Locate the cell with the specified text and output its (x, y) center coordinate. 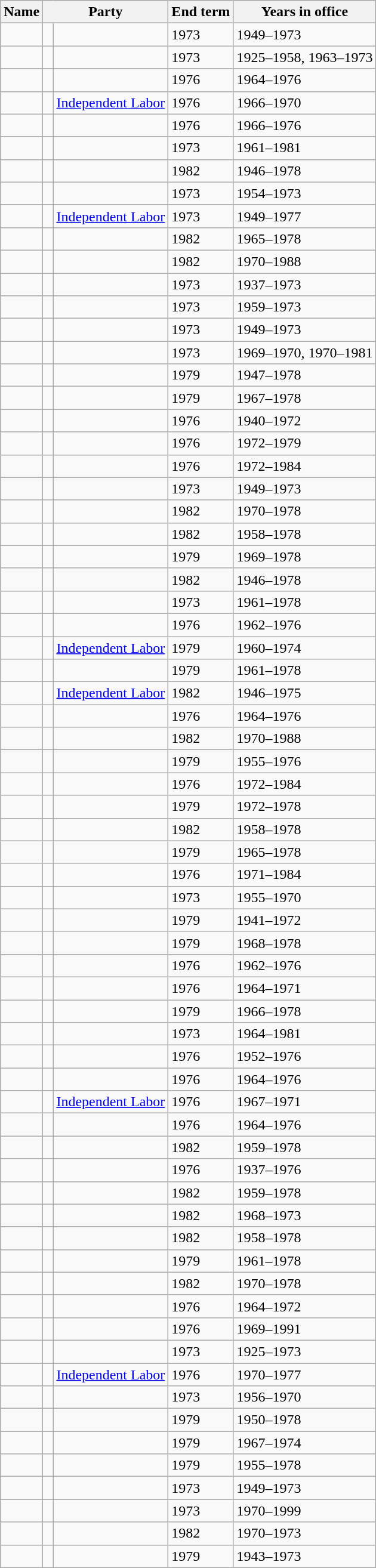
1937–1973 (304, 285)
1970–1973 (304, 1533)
1954–1973 (304, 193)
1967–1971 (304, 1102)
1971–1984 (304, 875)
1966–1976 (304, 125)
1950–1978 (304, 1420)
1949–1977 (304, 216)
1947–1978 (304, 375)
1966–1978 (304, 1011)
1960–1974 (304, 647)
1955–1978 (304, 1465)
1967–1974 (304, 1443)
Party (106, 12)
1940–1972 (304, 421)
1970–1999 (304, 1511)
1941–1972 (304, 920)
1955–1976 (304, 761)
1946–1975 (304, 693)
1964–1972 (304, 1306)
End term (201, 12)
1968–1978 (304, 943)
1967–1978 (304, 398)
1925–1973 (304, 1351)
Name (21, 12)
1969–1991 (304, 1329)
1961–1981 (304, 148)
1968–1973 (304, 1215)
1925–1958, 1963–1973 (304, 57)
1970–1977 (304, 1374)
1972–1979 (304, 443)
1969–1978 (304, 557)
1943–1973 (304, 1556)
1964–1981 (304, 1034)
1956–1970 (304, 1397)
1964–1971 (304, 988)
1966–1970 (304, 103)
1937–1976 (304, 1170)
1972–1978 (304, 807)
1955–1970 (304, 897)
1959–1973 (304, 307)
1969–1970, 1970–1981 (304, 353)
Years in office (304, 12)
1952–1976 (304, 1057)
